Locate the cell with the specified text and output its [X, Y] center coordinate. 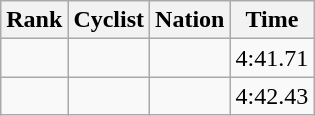
Time [272, 20]
Cyclist [109, 20]
Rank [34, 20]
4:42.43 [272, 96]
Nation [190, 20]
4:41.71 [272, 58]
